Return (x, y) of the center of cell containing provided text 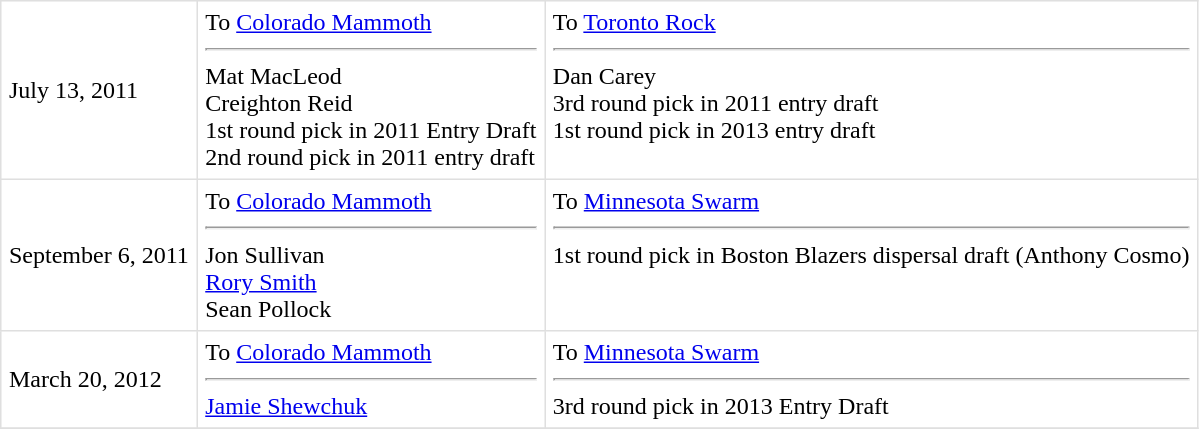
To Minnesota Swarm 3rd round pick in 2013 Entry Draft (872, 380)
To Colorado Mammoth Mat MacLeodCreighton Reid1st round pick in 2011 Entry Draft2nd round pick in 2011 entry draft (371, 90)
To Minnesota Swarm1st round pick in Boston Blazers dispersal draft (Anthony Cosmo) (872, 255)
March 20, 2012 (99, 380)
To Colorado MammothJon SullivanRory SmithSean Pollock (371, 255)
To Toronto Rock Dan Carey3rd round pick in 2011 entry draft1st round pick in 2013 entry draft (872, 90)
July 13, 2011 (99, 90)
September 6, 2011 (99, 255)
To Colorado Mammoth Jamie Shewchuk (371, 380)
